Identify which cell holds the provided text, then report its [x, y] central coordinate. 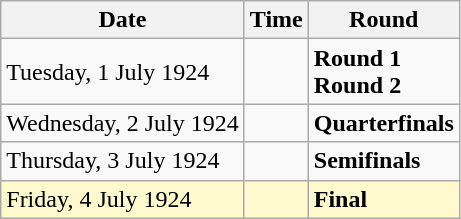
Wednesday, 2 July 1924 [123, 123]
Tuesday, 1 July 1924 [123, 72]
Quarterfinals [384, 123]
Friday, 4 July 1924 [123, 199]
Final [384, 199]
Date [123, 20]
Thursday, 3 July 1924 [123, 161]
Round 1Round 2 [384, 72]
Time [276, 20]
Round [384, 20]
Semifinals [384, 161]
